Output the (x, y) coordinate of the center of the cell containing the given text.  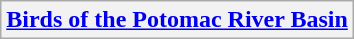
Birds of the Potomac River Basin (178, 20)
